Output the (x, y) coordinate of the center of the cell containing the given text.  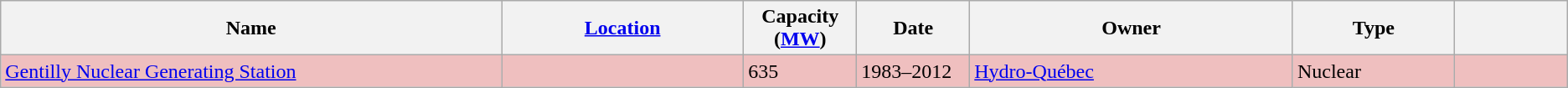
Type (1374, 28)
Gentilly Nuclear Generating Station (251, 71)
1983–2012 (913, 71)
Hydro-Québec (1132, 71)
Name (251, 28)
Capacity (MW) (801, 28)
Location (623, 28)
Owner (1132, 28)
635 (801, 71)
Nuclear (1374, 71)
Date (913, 28)
